For the text-containing cell, return its midpoint in [X, Y] coordinate format. 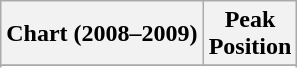
PeakPosition [250, 34]
Chart (2008–2009) [102, 34]
